Pinpoint the cell where the given text exists, returning its [X, Y] midpoint coordinate. 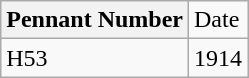
Pennant Number [95, 20]
Date [218, 20]
H53 [95, 58]
1914 [218, 58]
